Determine the [x, y] coordinate at the center of the cell enclosing the given text.  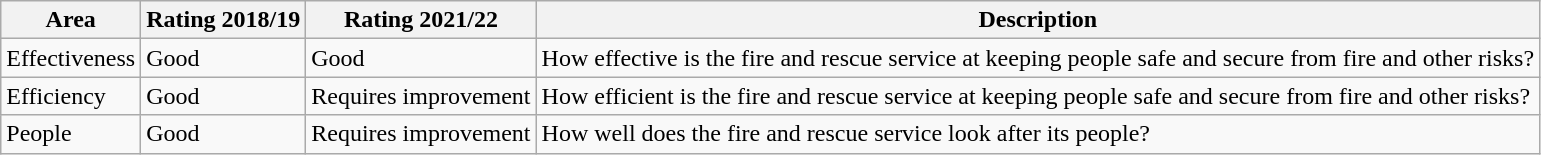
Area [71, 20]
Effectiveness [71, 58]
How efficient is the fire and rescue service at keeping people safe and secure from fire and other risks? [1038, 96]
Efficiency [71, 96]
How effective is the fire and rescue service at keeping people safe and secure from fire and other risks? [1038, 58]
Rating 2018/19 [224, 20]
Rating 2021/22 [421, 20]
How well does the fire and rescue service look after its people? [1038, 134]
People [71, 134]
Description [1038, 20]
